From the cell containing the given text, extract its center point as [x, y] coordinate. 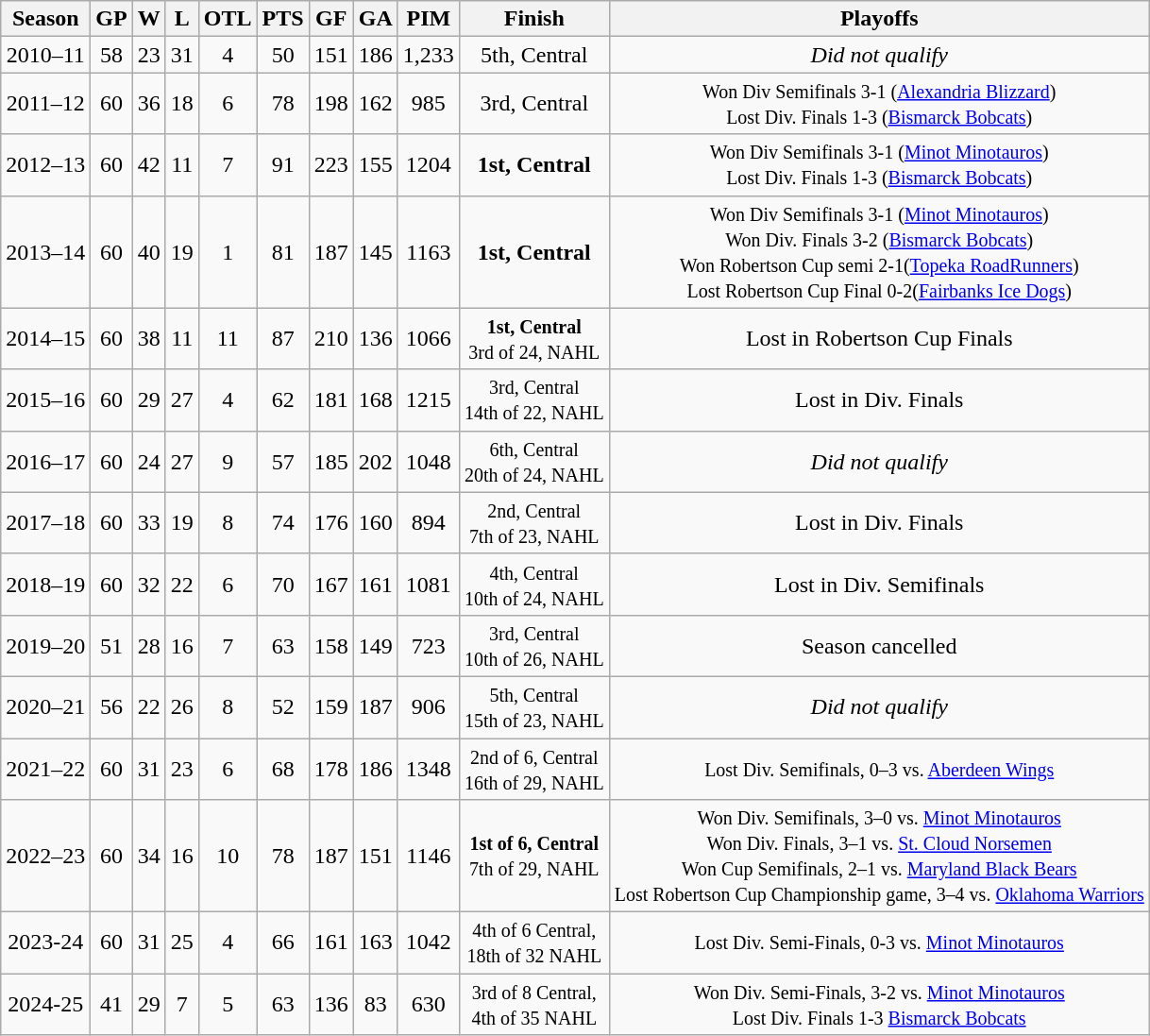
1st of 6, Central7th of 29, NAHL [534, 856]
630 [429, 1005]
1066 [429, 338]
2017–18 [45, 523]
9 [228, 461]
1348 [429, 769]
3rd, Central14th of 22, NAHL [534, 400]
83 [376, 1005]
1 [228, 251]
Lost in Div. Semifinals [879, 584]
1163 [429, 251]
Lost in Robertson Cup Finals [879, 338]
41 [111, 1005]
Lost Div. Semi-Finals, 0-3 vs. Minot Minotauros [879, 943]
2022–23 [45, 856]
GF [330, 19]
1048 [429, 461]
3rd of 8 Central, 4th of 35 NAHL [534, 1005]
894 [429, 523]
Season cancelled [879, 646]
906 [429, 706]
223 [330, 164]
25 [181, 943]
33 [149, 523]
162 [376, 104]
2013–14 [45, 251]
158 [330, 646]
145 [376, 251]
2010–11 [45, 55]
1081 [429, 584]
Lost Div. Semifinals, 0–3 vs. Aberdeen Wings [879, 769]
91 [283, 164]
36 [149, 104]
70 [283, 584]
10 [228, 856]
181 [330, 400]
2014–15 [45, 338]
57 [283, 461]
185 [330, 461]
178 [330, 769]
149 [376, 646]
155 [376, 164]
2023-24 [45, 943]
6th, Central20th of 24, NAHL [534, 461]
168 [376, 400]
2016–17 [45, 461]
Won Div. Semi-Finals, 3-2 vs. Minot MinotaurosLost Div. Finals 1-3 Bismarck Bobcats [879, 1005]
5 [228, 1005]
26 [181, 706]
OTL [228, 19]
2021–22 [45, 769]
176 [330, 523]
32 [149, 584]
50 [283, 55]
Playoffs [879, 19]
W [149, 19]
66 [283, 943]
40 [149, 251]
58 [111, 55]
1204 [429, 164]
34 [149, 856]
38 [149, 338]
68 [283, 769]
2nd, Central7th of 23, NAHL [534, 523]
56 [111, 706]
3rd, Central [534, 104]
1042 [429, 943]
Season [45, 19]
1146 [429, 856]
GP [111, 19]
4th, Central10th of 24, NAHL [534, 584]
2012–13 [45, 164]
5th, Central [534, 55]
52 [283, 706]
163 [376, 943]
Won Div Semifinals 3-1 (Alexandria Blizzard)Lost Div. Finals 1-3 (Bismarck Bobcats) [879, 104]
L [181, 19]
42 [149, 164]
159 [330, 706]
81 [283, 251]
1215 [429, 400]
62 [283, 400]
GA [376, 19]
28 [149, 646]
2018–19 [45, 584]
1,233 [429, 55]
985 [429, 104]
Won Div Semifinals 3-1 (Minot Minotauros)Lost Div. Finals 1-3 (Bismarck Bobcats) [879, 164]
PIM [429, 19]
1st, Central3rd of 24, NAHL [534, 338]
167 [330, 584]
160 [376, 523]
2015–16 [45, 400]
198 [330, 104]
PTS [283, 19]
2nd of 6, Central16th of 29, NAHL [534, 769]
18 [181, 104]
24 [149, 461]
Finish [534, 19]
4th of 6 Central,18th of 32 NAHL [534, 943]
210 [330, 338]
3rd, Central10th of 26, NAHL [534, 646]
202 [376, 461]
2024-25 [45, 1005]
2019–20 [45, 646]
723 [429, 646]
51 [111, 646]
74 [283, 523]
2020–21 [45, 706]
87 [283, 338]
5th, Central15th of 23, NAHL [534, 706]
2011–12 [45, 104]
